From the cell containing the given text, extract its center point as (X, Y) coordinate. 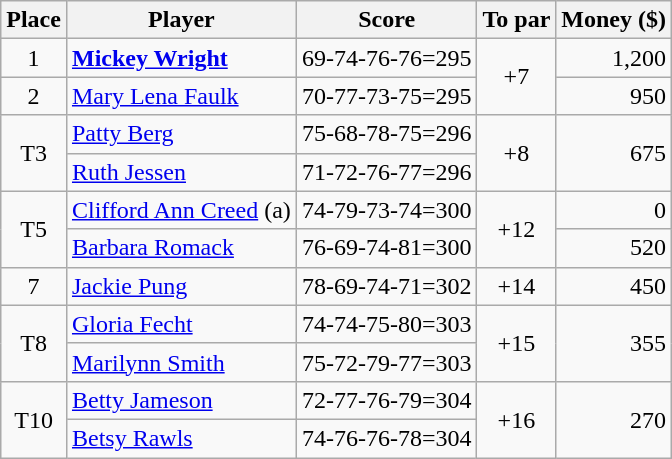
75-68-78-75=296 (386, 134)
72-77-76-79=304 (386, 400)
76-69-74-81=300 (386, 248)
+16 (516, 419)
T10 (34, 419)
Betsy Rawls (181, 438)
71-72-76-77=296 (386, 172)
+8 (516, 153)
Player (181, 20)
Betty Jameson (181, 400)
T5 (34, 229)
355 (614, 343)
0 (614, 210)
78-69-74-71=302 (386, 286)
Barbara Romack (181, 248)
Patty Berg (181, 134)
270 (614, 419)
Score (386, 20)
74-79-73-74=300 (386, 210)
1,200 (614, 58)
950 (614, 96)
1 (34, 58)
Gloria Fecht (181, 324)
Mary Lena Faulk (181, 96)
Jackie Pung (181, 286)
+7 (516, 77)
T8 (34, 343)
+14 (516, 286)
+12 (516, 229)
69-74-76-76=295 (386, 58)
Clifford Ann Creed (a) (181, 210)
Mickey Wright (181, 58)
Money ($) (614, 20)
To par (516, 20)
74-74-75-80=303 (386, 324)
520 (614, 248)
Ruth Jessen (181, 172)
T3 (34, 153)
7 (34, 286)
450 (614, 286)
Marilynn Smith (181, 362)
Place (34, 20)
74-76-76-78=304 (386, 438)
75-72-79-77=303 (386, 362)
2 (34, 96)
70-77-73-75=295 (386, 96)
675 (614, 153)
+15 (516, 343)
